Detect which cell encompasses the target text, then output its [X, Y] center coordinate. 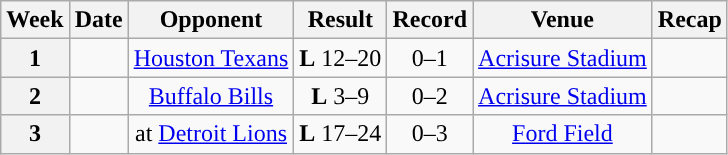
Houston Texans [211, 58]
2 [35, 96]
3 [35, 134]
L 17–24 [340, 134]
0–1 [430, 58]
Result [340, 20]
0–2 [430, 96]
Buffalo Bills [211, 96]
0–3 [430, 134]
L 12–20 [340, 58]
Recap [690, 20]
Date [98, 20]
L 3–9 [340, 96]
Opponent [211, 20]
1 [35, 58]
Record [430, 20]
at Detroit Lions [211, 134]
Week [35, 20]
Venue [563, 20]
Ford Field [563, 134]
